Locate the cell with the specified text and output its (X, Y) center coordinate. 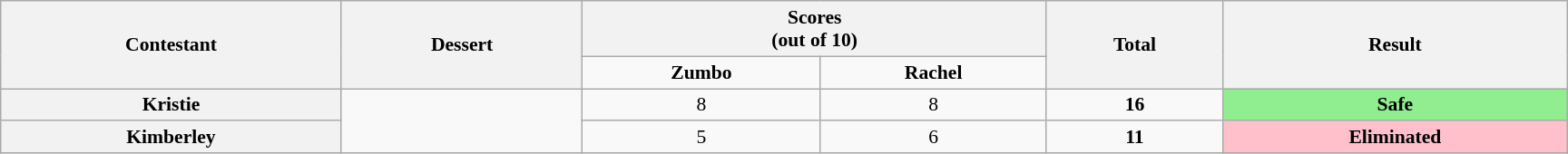
Eliminated (1396, 138)
11 (1134, 138)
16 (1134, 105)
Contestant (171, 45)
5 (701, 138)
Dessert (462, 45)
6 (934, 138)
Total (1134, 45)
Kristie (171, 105)
Scores(out of 10) (815, 29)
Safe (1396, 105)
Kimberley (171, 138)
Zumbo (701, 72)
Rachel (934, 72)
Result (1396, 45)
